Determine the [x, y] coordinate at the center of the cell enclosing the given text.  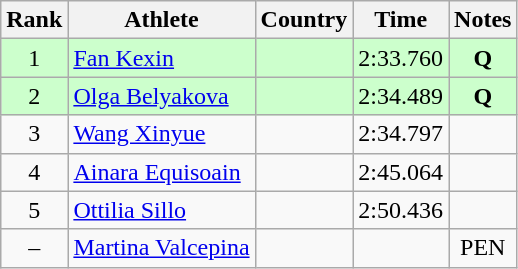
5 [34, 210]
Rank [34, 20]
2:34.489 [401, 96]
Martina Valcepina [162, 248]
2:34.797 [401, 134]
Ottilia Sillo [162, 210]
2:50.436 [401, 210]
2:45.064 [401, 172]
Ainara Equisoain [162, 172]
PEN [483, 248]
3 [34, 134]
Country [304, 20]
1 [34, 58]
Wang Xinyue [162, 134]
4 [34, 172]
– [34, 248]
2 [34, 96]
Notes [483, 20]
Olga Belyakova [162, 96]
Athlete [162, 20]
2:33.760 [401, 58]
Fan Kexin [162, 58]
Time [401, 20]
